Locate the cell with the specified text and output its (x, y) center coordinate. 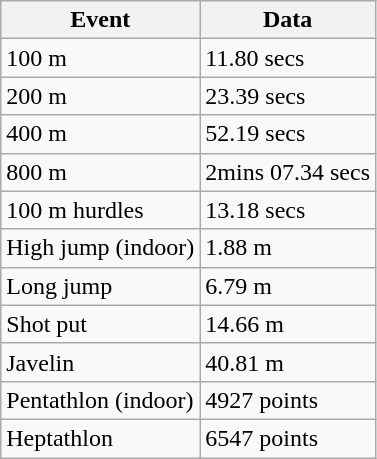
100 m (100, 58)
40.81 m (288, 362)
Shot put (100, 324)
4927 points (288, 400)
Heptathlon (100, 438)
14.66 m (288, 324)
Data (288, 20)
Long jump (100, 286)
6547 points (288, 438)
23.39 secs (288, 96)
400 m (100, 134)
Event (100, 20)
6.79 m (288, 286)
52.19 secs (288, 134)
High jump (indoor) (100, 248)
13.18 secs (288, 210)
Javelin (100, 362)
11.80 secs (288, 58)
1.88 m (288, 248)
800 m (100, 172)
200 m (100, 96)
Pentathlon (indoor) (100, 400)
2mins 07.34 secs (288, 172)
100 m hurdles (100, 210)
